Return the (X, Y) coordinate for the center point of the cell that contains the specified text.  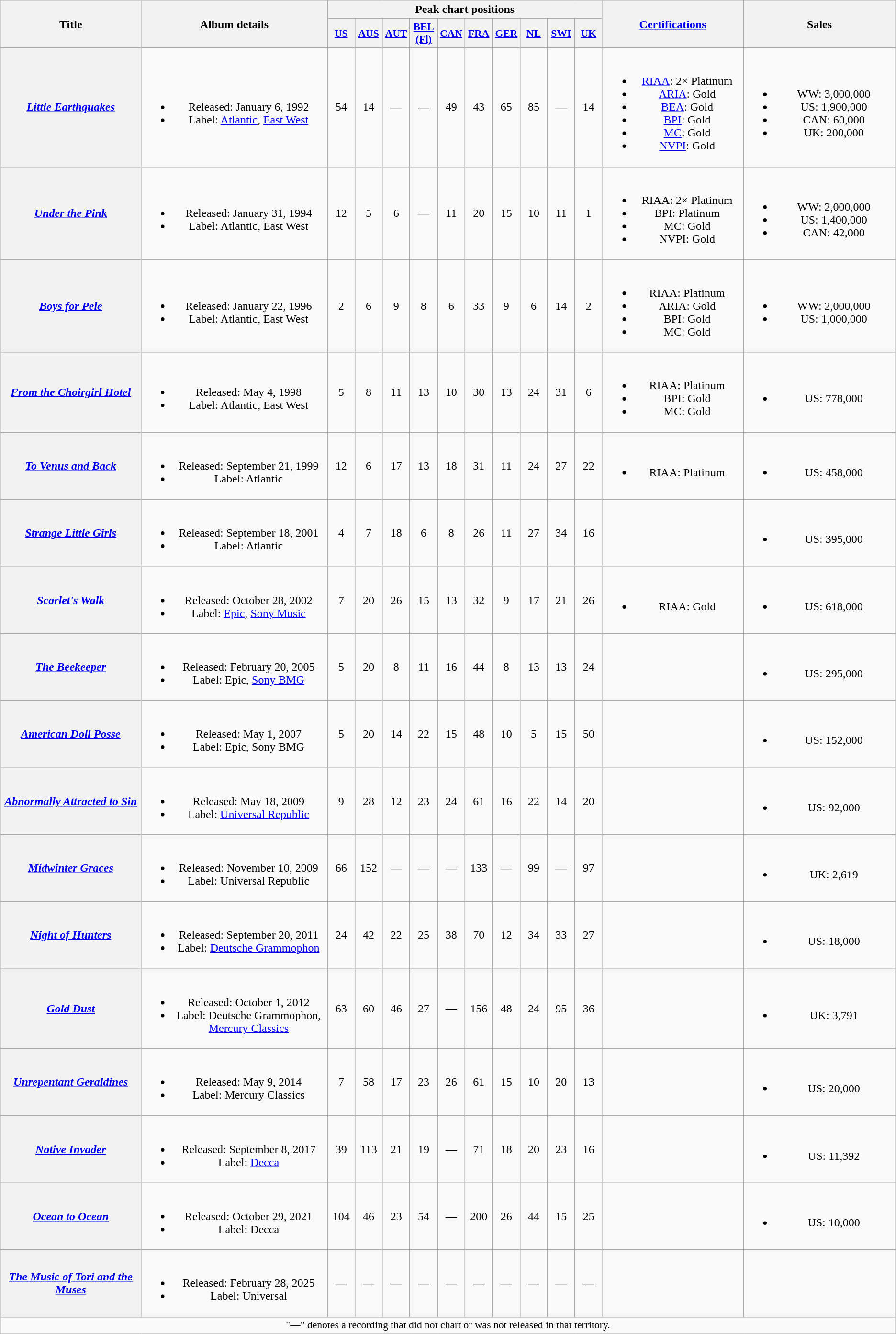
Title (71, 24)
Released: September 21, 1999Label: Atlantic (235, 466)
1 (589, 213)
Released: October 1, 2012Label: Deutsche Grammophon, Mercury Classics (235, 1009)
Scarlet's Walk (71, 600)
Certifications (673, 24)
36 (589, 1009)
Released: September 8, 2017Label: Decca (235, 1149)
Ocean to Ocean (71, 1216)
70 (479, 935)
Abnormally Attracted to Sin (71, 801)
152 (369, 868)
Gold Dust (71, 1009)
104 (341, 1216)
US: 778,000 (819, 392)
Peak chart positions (465, 10)
Released: February 20, 2005Label: Epic, Sony BMG (235, 667)
RIAA: Gold (673, 600)
NL (534, 34)
Under the Pink (71, 213)
Unrepentant Geraldines (71, 1082)
Native Invader (71, 1149)
Sales (819, 24)
Released: May 1, 2007Label: Epic, Sony BMG (235, 734)
RIAA: PlatinumBPI: GoldMC: Gold (673, 392)
28 (369, 801)
133 (479, 868)
The Music of Tori and the Muses (71, 1283)
Boys for Pele (71, 306)
200 (479, 1216)
65 (506, 107)
RIAA: 2× PlatinumARIA: GoldBEA: GoldBPI: GoldMC: GoldNVPI: Gold (673, 107)
US: 458,000 (819, 466)
GER (506, 34)
RIAA: Platinum (673, 466)
Released: September 20, 2011Label: Deutsche Grammophon (235, 935)
49 (451, 107)
US: 92,000 (819, 801)
66 (341, 868)
63 (341, 1009)
113 (369, 1149)
156 (479, 1009)
43 (479, 107)
4 (341, 533)
Released: November 10, 2009Label: Universal Republic (235, 868)
50 (589, 734)
Night of Hunters (71, 935)
US: 20,000 (819, 1082)
US: 10,000 (819, 1216)
Released: February 28, 2025Label: Universal (235, 1283)
US: 295,000 (819, 667)
42 (369, 935)
WW: 2,000,000US: 1,000,000 (819, 306)
Midwinter Graces (71, 868)
99 (534, 868)
BEL (Fl) (423, 34)
"—" denotes a recording that did not chart or was not released in that territory. (448, 1325)
US: 152,000 (819, 734)
UK: 3,791 (819, 1009)
American Doll Posse (71, 734)
SWI (561, 34)
58 (369, 1082)
60 (369, 1009)
Released: May 4, 1998Label: Atlantic, East West (235, 392)
39 (341, 1149)
US: 11,392 (819, 1149)
RIAA: 2× PlatinumBPI: PlatinumMC: GoldNVPI: Gold (673, 213)
97 (589, 868)
Released: October 28, 2002Label: Epic, Sony Music (235, 600)
30 (479, 392)
32 (479, 600)
WW: 3,000,000US: 1,900,000CAN: 60,000UK: 200,000 (819, 107)
85 (534, 107)
AUS (369, 34)
US: 18,000 (819, 935)
71 (479, 1149)
Released: October 29, 2021Label: Decca (235, 1216)
Released: January 22, 1996Label: Atlantic, East West (235, 306)
Released: January 31, 1994Label: Atlantic, East West (235, 213)
RIAA: PlatinumARIA: GoldBPI: GoldMC: Gold (673, 306)
95 (561, 1009)
UK (589, 34)
Released: May 9, 2014Label: Mercury Classics (235, 1082)
CAN (451, 34)
US (341, 34)
FRA (479, 34)
US: 395,000 (819, 533)
US: 618,000 (819, 600)
19 (423, 1149)
UK: 2,619 (819, 868)
Released: May 18, 2009Label: Universal Republic (235, 801)
Strange Little Girls (71, 533)
Album details (235, 24)
From the Choirgirl Hotel (71, 392)
Little Earthquakes (71, 107)
The Beekeeper (71, 667)
Released: January 6, 1992Label: Atlantic, East West (235, 107)
Released: September 18, 2001Label: Atlantic (235, 533)
AUT (396, 34)
38 (451, 935)
WW: 2,000,000US: 1,400,000CAN: 42,000 (819, 213)
To Venus and Back (71, 466)
